Pinpoint the cell where the given text exists, returning its [x, y] midpoint coordinate. 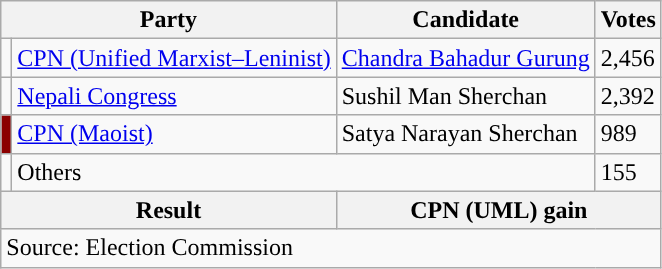
989 [628, 134]
Nepali Congress [174, 96]
Candidate [466, 20]
Party [168, 20]
Chandra Bahadur Gurung [466, 58]
CPN (Unified Marxist–Leninist) [174, 58]
2,392 [628, 96]
155 [628, 172]
Source: Election Commission [332, 248]
Satya Narayan Sherchan [466, 134]
Sushil Man Sherchan [466, 96]
CPN (Maoist) [174, 134]
Others [304, 172]
Result [168, 210]
2,456 [628, 58]
Votes [628, 20]
CPN (UML) gain [498, 210]
